Scan for the cell matching the given text and deliver its [X, Y] coordinate at center. 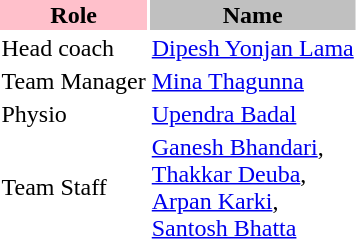
Physio [74, 114]
Head coach [74, 48]
Role [74, 15]
Dipesh Yonjan Lama [252, 48]
Mina Thagunna [252, 81]
Name [252, 15]
Upendra Badal [252, 114]
Team Manager [74, 81]
